For the text-containing cell, return its midpoint in [x, y] coordinate format. 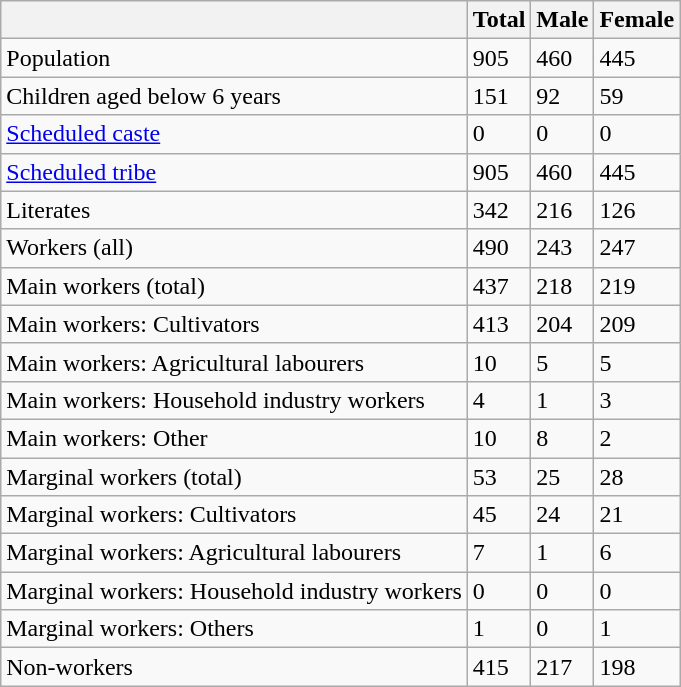
151 [499, 96]
437 [499, 286]
6 [637, 553]
Total [499, 20]
243 [562, 248]
45 [499, 515]
Scheduled caste [234, 134]
204 [562, 324]
92 [562, 96]
Main workers: Household industry workers [234, 400]
Marginal workers (total) [234, 477]
24 [562, 515]
3 [637, 400]
Workers (all) [234, 248]
Marginal workers: Household industry workers [234, 591]
198 [637, 667]
217 [562, 667]
342 [499, 210]
218 [562, 286]
Female [637, 20]
413 [499, 324]
2 [637, 438]
Children aged below 6 years [234, 96]
Scheduled tribe [234, 172]
126 [637, 210]
Population [234, 58]
Main workers: Other [234, 438]
490 [499, 248]
Main workers: Cultivators [234, 324]
8 [562, 438]
415 [499, 667]
21 [637, 515]
Marginal workers: Agricultural labourers [234, 553]
247 [637, 248]
Marginal workers: Cultivators [234, 515]
Marginal workers: Others [234, 629]
53 [499, 477]
7 [499, 553]
209 [637, 324]
Non-workers [234, 667]
Literates [234, 210]
219 [637, 286]
28 [637, 477]
216 [562, 210]
25 [562, 477]
Main workers (total) [234, 286]
4 [499, 400]
Main workers: Agricultural labourers [234, 362]
Male [562, 20]
59 [637, 96]
